Identify which cell holds the provided text, then report its (X, Y) central coordinate. 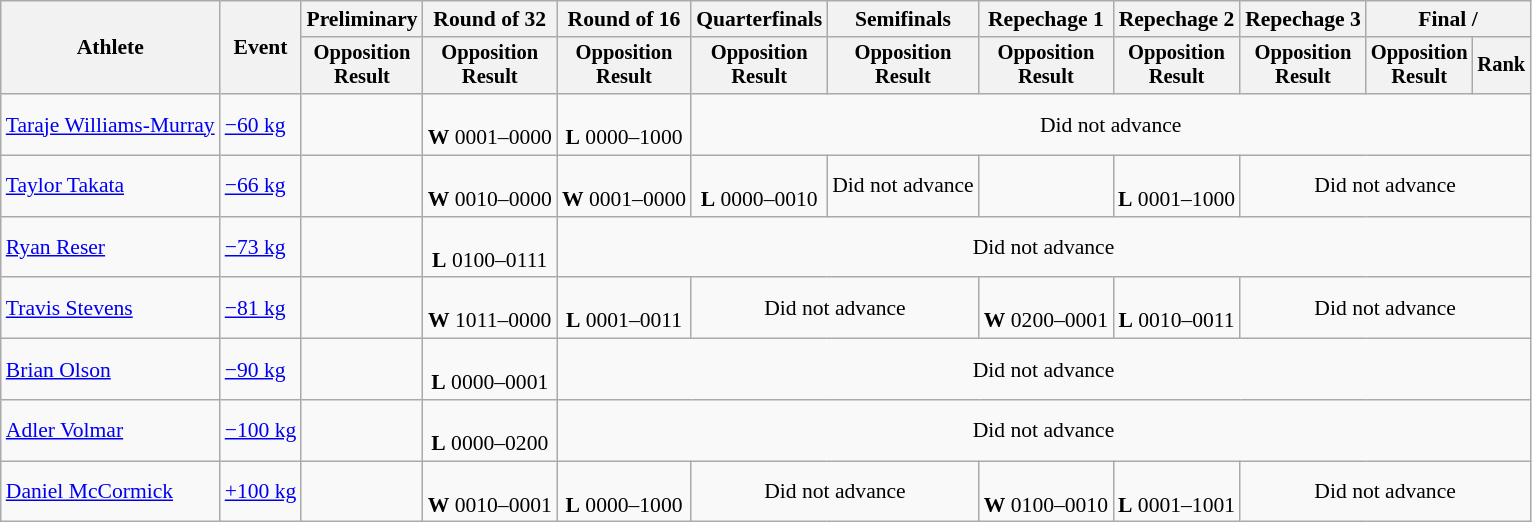
Repechage 1 (1046, 19)
Daniel McCormick (110, 492)
L 0100–0111 (490, 248)
L 0000–0200 (490, 430)
Travis Stevens (110, 308)
−60 kg (261, 124)
−66 kg (261, 186)
Event (261, 48)
W 0010–0001 (490, 492)
Round of 16 (624, 19)
Athlete (110, 48)
Quarterfinals (759, 19)
Taylor Takata (110, 186)
Semifinals (903, 19)
−90 kg (261, 370)
W 0010–0000 (490, 186)
Repechage 2 (1176, 19)
W 0100–0010 (1046, 492)
+100 kg (261, 492)
L 0000–0010 (759, 186)
−100 kg (261, 430)
L 0001–1000 (1176, 186)
Final / (1448, 19)
Brian Olson (110, 370)
L 0000–0001 (490, 370)
Repechage 3 (1303, 19)
L 0001–1001 (1176, 492)
−73 kg (261, 248)
−81 kg (261, 308)
W 1011–0000 (490, 308)
L 0010–0011 (1176, 308)
Adler Volmar (110, 430)
Round of 32 (490, 19)
Taraje Williams-Murray (110, 124)
Ryan Reser (110, 248)
Preliminary (362, 19)
W 0200–0001 (1046, 308)
Rank (1502, 66)
L 0001–0011 (624, 308)
